Scan for the cell matching the given text and deliver its (X, Y) coordinate at center. 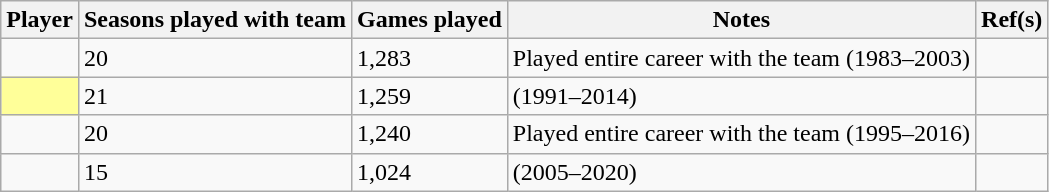
(1991–2014) (741, 96)
Games played (430, 20)
Ref(s) (1012, 20)
Played entire career with the team (1995–2016) (741, 134)
15 (214, 172)
1,240 (430, 134)
1,283 (430, 58)
21 (214, 96)
Seasons played with team (214, 20)
Player (40, 20)
Notes (741, 20)
(2005–2020) (741, 172)
1,259 (430, 96)
Played entire career with the team (1983–2003) (741, 58)
1,024 (430, 172)
